Pinpoint the cell where the given text exists, returning its (X, Y) midpoint coordinate. 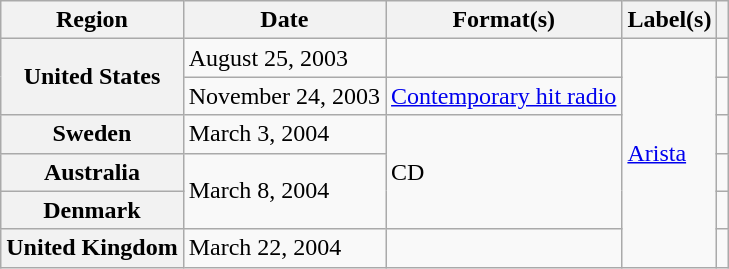
March 3, 2004 (284, 134)
November 24, 2003 (284, 96)
August 25, 2003 (284, 58)
Format(s) (504, 20)
Australia (92, 172)
Denmark (92, 210)
Region (92, 20)
March 8, 2004 (284, 191)
Label(s) (670, 20)
Arista (670, 153)
Contemporary hit radio (504, 96)
March 22, 2004 (284, 248)
Date (284, 20)
United Kingdom (92, 248)
Sweden (92, 134)
United States (92, 77)
CD (504, 172)
